Capture the cell that displays the provided text and extract its (x, y) central coordinate. 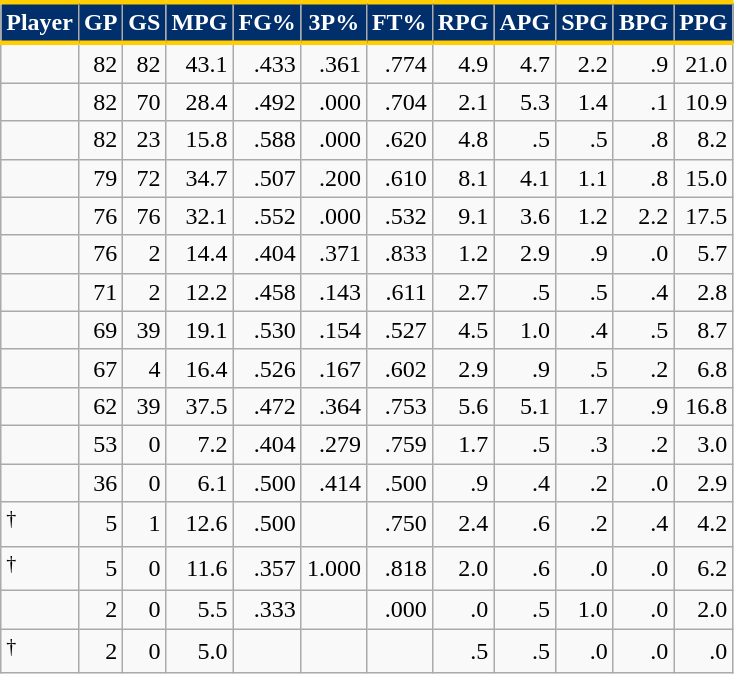
62 (100, 406)
6.2 (704, 568)
.753 (399, 406)
53 (100, 444)
5.3 (525, 102)
.279 (334, 444)
.492 (267, 102)
SPG (585, 22)
34.7 (200, 178)
2.1 (463, 102)
9.1 (463, 216)
4 (144, 368)
1.4 (585, 102)
72 (144, 178)
.167 (334, 368)
.200 (334, 178)
1.000 (334, 568)
19.1 (200, 330)
1 (144, 524)
.750 (399, 524)
.611 (399, 292)
8.1 (463, 178)
15.0 (704, 178)
.610 (399, 178)
.143 (334, 292)
8.2 (704, 140)
.527 (399, 330)
.774 (399, 63)
79 (100, 178)
6.8 (704, 368)
APG (525, 22)
2.4 (463, 524)
Player (40, 22)
GS (144, 22)
.704 (399, 102)
11.6 (200, 568)
.371 (334, 254)
1.1 (585, 178)
.833 (399, 254)
.759 (399, 444)
.3 (585, 444)
15.8 (200, 140)
4.8 (463, 140)
12.2 (200, 292)
.458 (267, 292)
12.6 (200, 524)
.333 (267, 610)
5.0 (200, 652)
.588 (267, 140)
.361 (334, 63)
10.9 (704, 102)
7.2 (200, 444)
2.7 (463, 292)
PPG (704, 22)
FG% (267, 22)
3P% (334, 22)
.526 (267, 368)
.532 (399, 216)
.818 (399, 568)
.552 (267, 216)
.602 (399, 368)
23 (144, 140)
.414 (334, 483)
32.1 (200, 216)
4.7 (525, 63)
.620 (399, 140)
4.2 (704, 524)
BPG (643, 22)
.357 (267, 568)
21.0 (704, 63)
37.5 (200, 406)
.507 (267, 178)
.364 (334, 406)
FT% (399, 22)
5.6 (463, 406)
5.5 (200, 610)
.472 (267, 406)
4.1 (525, 178)
71 (100, 292)
5.7 (704, 254)
.530 (267, 330)
8.7 (704, 330)
67 (100, 368)
16.8 (704, 406)
GP (100, 22)
6.1 (200, 483)
14.4 (200, 254)
2.8 (704, 292)
16.4 (200, 368)
69 (100, 330)
5.1 (525, 406)
4.5 (463, 330)
.433 (267, 63)
36 (100, 483)
28.4 (200, 102)
70 (144, 102)
3.0 (704, 444)
.1 (643, 102)
.154 (334, 330)
4.9 (463, 63)
RPG (463, 22)
3.6 (525, 216)
17.5 (704, 216)
43.1 (200, 63)
MPG (200, 22)
